Identify which cell holds the provided text, then report its [X, Y] central coordinate. 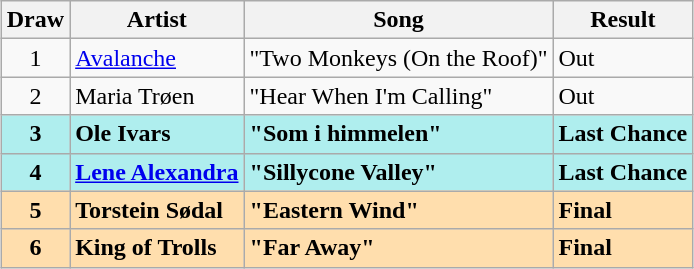
"Sillycone Valley" [398, 172]
2 [35, 96]
6 [35, 248]
Song [398, 20]
Artist [157, 20]
"Far Away" [398, 248]
5 [35, 210]
Lene Alexandra [157, 172]
"Som i himmelen" [398, 134]
Torstein Sødal [157, 210]
4 [35, 172]
Draw [35, 20]
3 [35, 134]
Ole Ivars [157, 134]
Maria Trøen [157, 96]
King of Trolls [157, 248]
"Eastern Wind" [398, 210]
Avalanche [157, 58]
1 [35, 58]
"Two Monkeys (On the Roof)" [398, 58]
Result [623, 20]
"Hear When I'm Calling" [398, 96]
